Determine the [X, Y] coordinate at the center of the cell enclosing the given text.  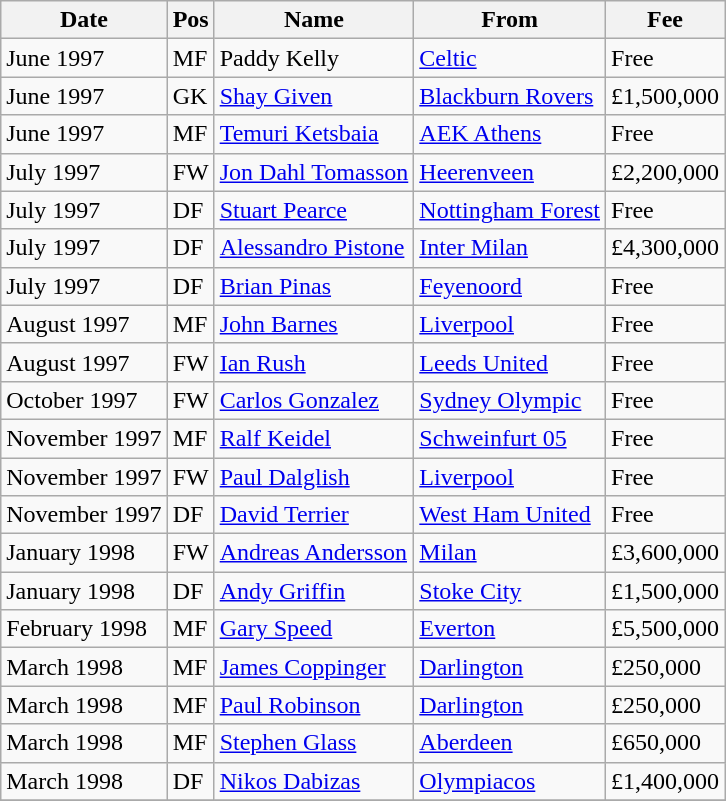
Paddy Kelly [314, 58]
West Ham United [510, 515]
Name [314, 20]
Blackburn Rovers [510, 96]
February 1998 [84, 629]
Nottingham Forest [510, 210]
Feyenoord [510, 286]
£5,500,000 [666, 629]
Paul Robinson [314, 705]
AEK Athens [510, 134]
John Barnes [314, 324]
Stephen Glass [314, 743]
Jon Dahl Tomasson [314, 172]
James Coppinger [314, 667]
£1,400,000 [666, 781]
Gary Speed [314, 629]
Fee [666, 20]
Date [84, 20]
Andy Griffin [314, 591]
Milan [510, 553]
Olympiacos [510, 781]
Ralf Keidel [314, 438]
Paul Dalglish [314, 477]
October 1997 [84, 400]
Aberdeen [510, 743]
£2,200,000 [666, 172]
Andreas Andersson [314, 553]
Carlos Gonzalez [314, 400]
From [510, 20]
Brian Pinas [314, 286]
£3,600,000 [666, 553]
Ian Rush [314, 362]
Heerenveen [510, 172]
Alessandro Pistone [314, 248]
Shay Given [314, 96]
Sydney Olympic [510, 400]
£650,000 [666, 743]
GK [190, 96]
Stuart Pearce [314, 210]
Temuri Ketsbaia [314, 134]
Stoke City [510, 591]
Everton [510, 629]
Celtic [510, 58]
£4,300,000 [666, 248]
Schweinfurt 05 [510, 438]
David Terrier [314, 515]
Nikos Dabizas [314, 781]
Inter Milan [510, 248]
Pos [190, 20]
Leeds United [510, 362]
